Locate the cell with the specified text and output its [X, Y] center coordinate. 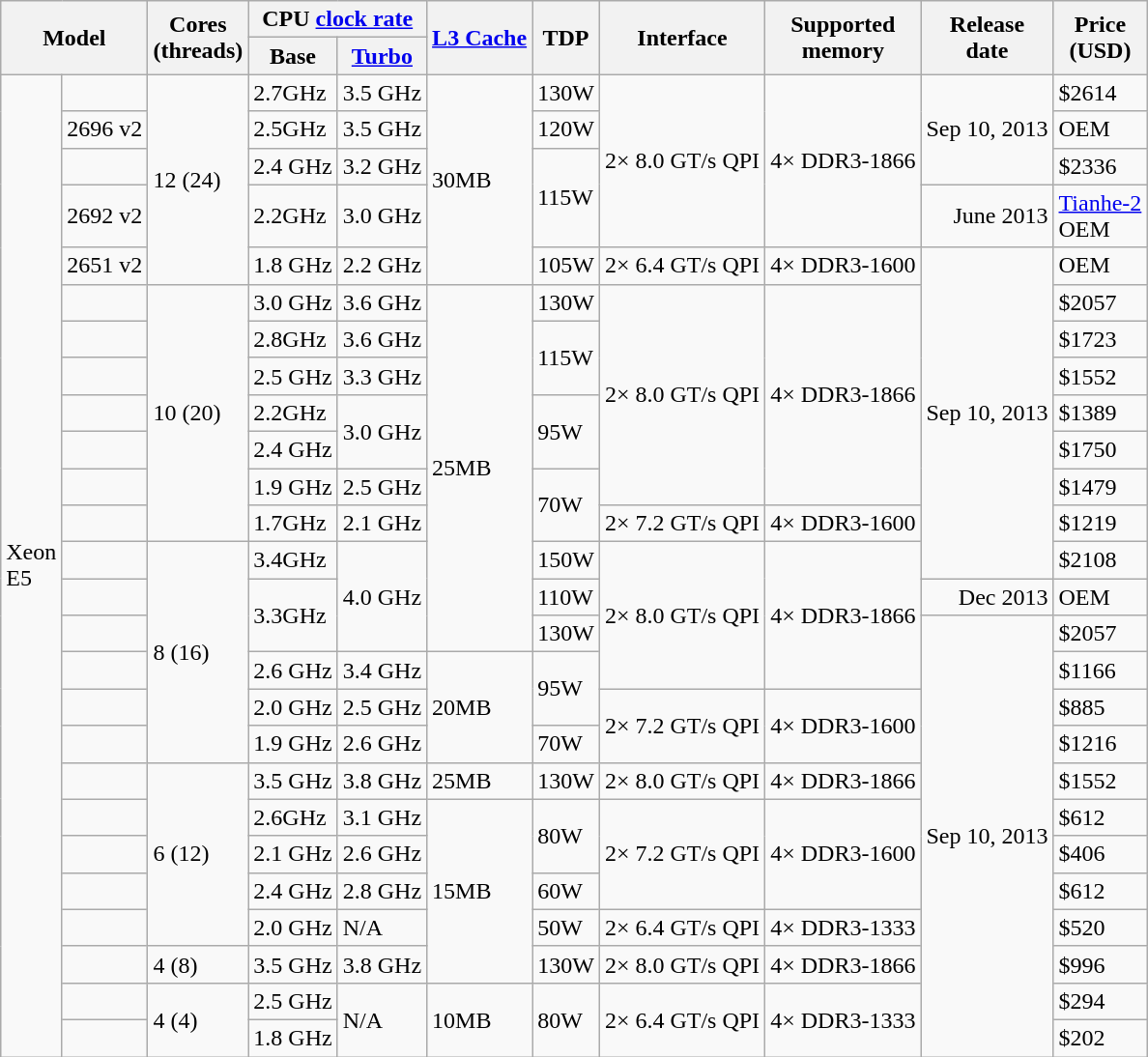
150W [566, 560]
3.1 GHz [382, 817]
2.8GHz [293, 339]
$406 [1100, 854]
Base [293, 56]
3.3GHz [293, 615]
2.6GHz [293, 817]
2.2 GHz [382, 266]
30MB [479, 180]
15MB [479, 891]
2696 v2 [104, 129]
110W [566, 597]
$996 [1100, 964]
Price(USD) [1100, 38]
TDP [566, 38]
105W [566, 266]
Releasedate [988, 38]
CPU clock rate [338, 19]
2651 v2 [104, 266]
4.0 GHz [382, 597]
$885 [1100, 707]
4 (8) [198, 964]
50W [566, 928]
6 (12) [198, 854]
120W [566, 129]
$520 [1100, 928]
Tianhe-2OEM [1100, 216]
3.4GHz [293, 560]
$1216 [1100, 744]
$202 [1100, 1038]
$2336 [1100, 166]
3.4 GHz [382, 671]
12 (24) [198, 180]
$1219 [1100, 524]
Model [74, 38]
$294 [1100, 1001]
$1389 [1100, 413]
$1166 [1100, 671]
60W [566, 891]
10MB [479, 1019]
XeonE5 [31, 566]
Cores(threads) [198, 38]
Turbo [382, 56]
1.7GHz [293, 524]
$2614 [1100, 93]
June 2013 [988, 216]
2692 v2 [104, 216]
Interface [682, 38]
L3 Cache [479, 38]
2.7GHz [293, 93]
$1479 [1100, 486]
Dec 2013 [988, 597]
$1723 [1100, 339]
$2108 [1100, 560]
$1750 [1100, 449]
10 (20) [198, 413]
3.2 GHz [382, 166]
2.8 GHz [382, 891]
Supportedmemory [843, 38]
4 (4) [198, 1019]
2.5GHz [293, 129]
8 (16) [198, 652]
20MB [479, 707]
3.3 GHz [382, 376]
